Scan for the cell matching the given text and deliver its [x, y] coordinate at center. 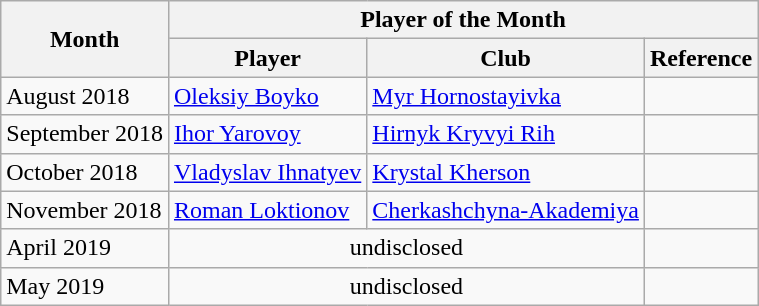
Player of the Month [462, 20]
August 2018 [85, 96]
Myr Hornostayivka [506, 96]
Vladyslav Ihnatyev [267, 172]
September 2018 [85, 134]
May 2019 [85, 286]
Month [85, 39]
November 2018 [85, 210]
Krystal Kherson [506, 172]
Reference [700, 58]
Player [267, 58]
Oleksiy Boyko [267, 96]
April 2019 [85, 248]
Hirnyk Kryvyi Rih [506, 134]
Cherkashchyna-Akademiya [506, 210]
Ihor Yarovoy [267, 134]
October 2018 [85, 172]
Club [506, 58]
Roman Loktionov [267, 210]
